Locate the cell with the specified text and output its [X, Y] center coordinate. 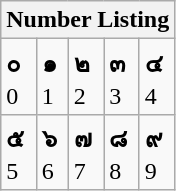
๐ 0 [19, 77]
๓ 3 [122, 77]
๖ 6 [52, 152]
๔ 4 [157, 77]
๒ 2 [86, 77]
๕ 5 [19, 152]
๑ 1 [52, 77]
Number Listing [88, 20]
๘ 8 [122, 152]
๙ 9 [157, 152]
๗ 7 [86, 152]
